Extract the (x, y) coordinate from the center of the cell holding the provided text.  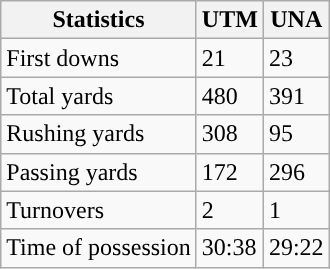
30:38 (230, 248)
23 (296, 58)
UTM (230, 20)
29:22 (296, 248)
Rushing yards (99, 134)
Time of possession (99, 248)
296 (296, 172)
21 (230, 58)
Turnovers (99, 210)
391 (296, 96)
1 (296, 210)
Passing yards (99, 172)
UNA (296, 20)
Total yards (99, 96)
308 (230, 134)
First downs (99, 58)
95 (296, 134)
172 (230, 172)
480 (230, 96)
Statistics (99, 20)
2 (230, 210)
